Return (x, y) of the center of cell containing provided text 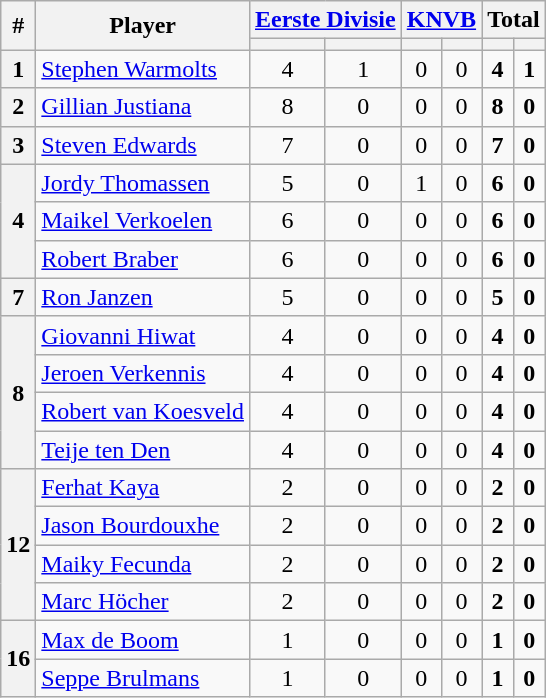
Robert Braber (143, 259)
Ferhat Kaya (143, 488)
Gillian Justiana (143, 107)
Maikel Verkoelen (143, 221)
Player (143, 26)
Robert van Koesveld (143, 411)
Jordy Thomassen (143, 183)
Seppe Brulmans (143, 678)
Total (514, 20)
Giovanni Hiwat (143, 335)
KNVB (441, 20)
16 (18, 659)
Maiky Fecunda (143, 564)
Ron Janzen (143, 297)
Max de Boom (143, 640)
Jason Bourdouxhe (143, 526)
Marc Höcher (143, 602)
Teije ten Den (143, 449)
Jeroen Verkennis (143, 373)
# (18, 26)
12 (18, 545)
Eerste Divisie (325, 20)
Stephen Warmolts (143, 69)
3 (18, 145)
Steven Edwards (143, 145)
